For the text-containing cell, return its midpoint in [X, Y] coordinate format. 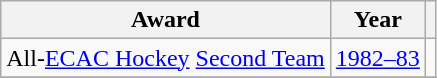
Award [166, 20]
1982–83 [378, 58]
Year [378, 20]
All-ECAC Hockey Second Team [166, 58]
